Locate the cell with the specified text and output its [X, Y] center coordinate. 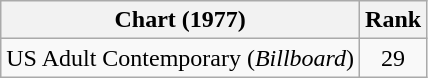
US Adult Contemporary (Billboard) [180, 58]
29 [394, 58]
Rank [394, 20]
Chart (1977) [180, 20]
